Locate the cell with the specified text and output its (X, Y) center coordinate. 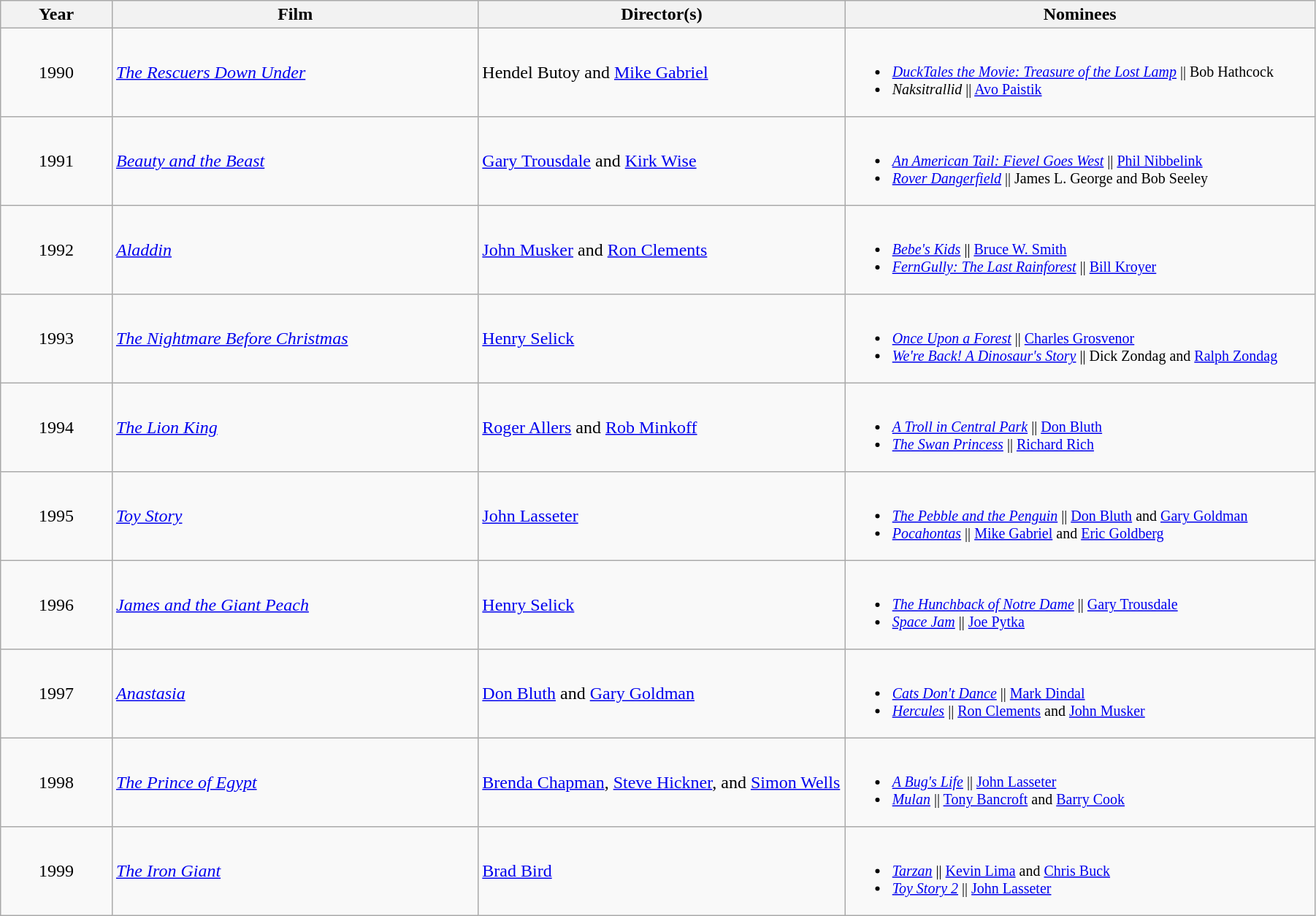
A Troll in Central Park || Don BluthThe Swan Princess || Richard Rich (1079, 428)
Anastasia (295, 694)
The Iron Giant (295, 871)
Tarzan || Kevin Lima and Chris BuckToy Story 2 || John Lasseter (1079, 871)
John Lasseter (662, 516)
The Rescuers Down Under (295, 73)
The Nightmare Before Christmas (295, 339)
Cats Don't Dance || Mark DindalHercules || Ron Clements and John Musker (1079, 694)
1990 (57, 73)
Brenda Chapman, Steve Hickner, and Simon Wells (662, 782)
DuckTales the Movie: Treasure of the Lost Lamp || Bob HathcockNaksitrallid || Avo Paistik (1079, 73)
1992 (57, 250)
The Lion King (295, 428)
1995 (57, 516)
Nominees (1079, 15)
An American Tail: Fievel Goes West || Phil NibbelinkRover Dangerfield || James L. George and Bob Seeley (1079, 161)
Aladdin (295, 250)
1993 (57, 339)
1997 (57, 694)
Hendel Butoy and Mike Gabriel (662, 73)
Beauty and the Beast (295, 161)
Roger Allers and Rob Minkoff (662, 428)
The Prince of Egypt (295, 782)
The Hunchback of Notre Dame || Gary TrousdaleSpace Jam || Joe Pytka (1079, 605)
Year (57, 15)
Once Upon a Forest || Charles GrosvenorWe're Back! A Dinosaur's Story || Dick Zondag and Ralph Zondag (1079, 339)
John Musker and Ron Clements (662, 250)
Bebe's Kids || Bruce W. SmithFernGully: The Last Rainforest || Bill Kroyer (1079, 250)
Toy Story (295, 516)
1996 (57, 605)
Film (295, 15)
1998 (57, 782)
1991 (57, 161)
Director(s) (662, 15)
Don Bluth and Gary Goldman (662, 694)
Brad Bird (662, 871)
1999 (57, 871)
Gary Trousdale and Kirk Wise (662, 161)
James and the Giant Peach (295, 605)
A Bug's Life || John LasseterMulan || Tony Bancroft and Barry Cook (1079, 782)
1994 (57, 428)
The Pebble and the Penguin || Don Bluth and Gary GoldmanPocahontas || Mike Gabriel and Eric Goldberg (1079, 516)
